Find where the given text appears and provide that cell's center as [X, Y] coordinate. 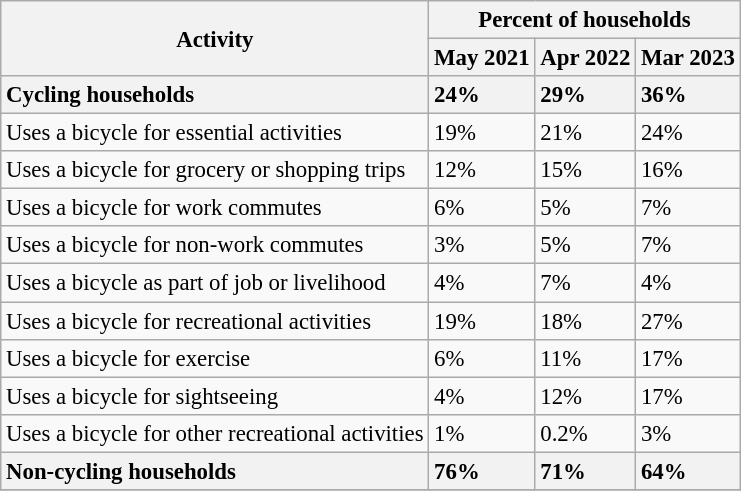
27% [688, 321]
Uses a bicycle as part of job or livelihood [215, 283]
Non-cycling households [215, 471]
64% [688, 471]
Mar 2023 [688, 58]
15% [586, 170]
Percent of households [584, 20]
Uses a bicycle for work commutes [215, 208]
Apr 2022 [586, 58]
Uses a bicycle for essential activities [215, 133]
Uses a bicycle for other recreational activities [215, 433]
21% [586, 133]
Activity [215, 38]
Cycling households [215, 95]
1% [482, 433]
Uses a bicycle for non-work commutes [215, 245]
Uses a bicycle for sightseeing [215, 396]
18% [586, 321]
May 2021 [482, 58]
Uses a bicycle for exercise [215, 358]
0.2% [586, 433]
Uses a bicycle for grocery or shopping trips [215, 170]
76% [482, 471]
16% [688, 170]
Uses a bicycle for recreational activities [215, 321]
71% [586, 471]
29% [586, 95]
11% [586, 358]
36% [688, 95]
